Pinpoint the cell where the given text exists, returning its (x, y) midpoint coordinate. 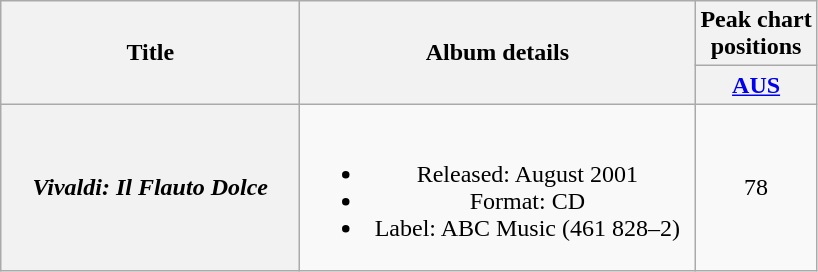
Title (150, 52)
Vivaldi: Il Flauto Dolce (150, 188)
Released: August 2001Format: CDLabel: ABC Music (461 828–2) (498, 188)
Album details (498, 52)
AUS (756, 85)
78 (756, 188)
Peak chartpositions (756, 34)
